Capture the cell that displays the provided text and extract its [x, y] central coordinate. 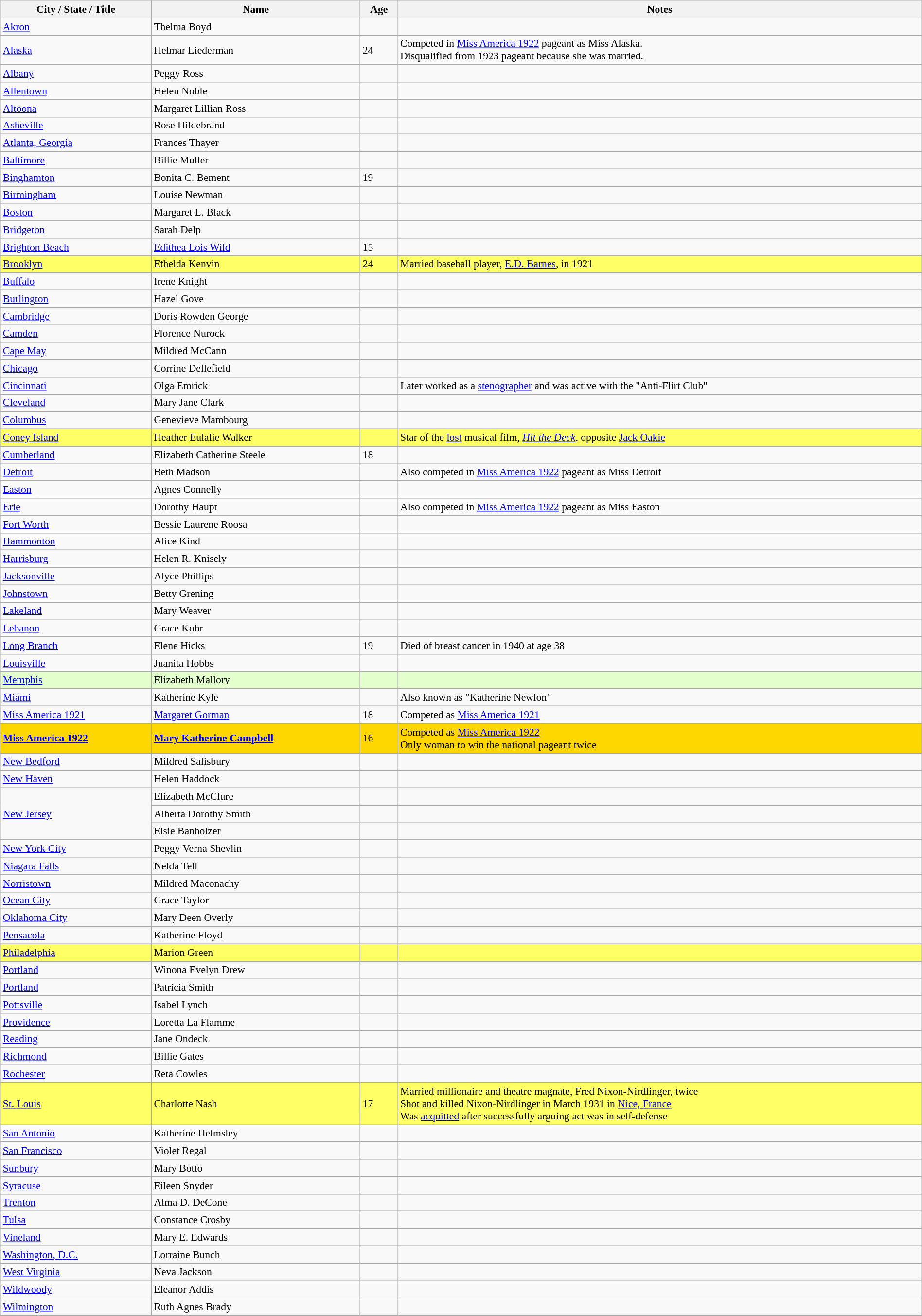
Genevieve Mambourg [256, 420]
Agnes Connelly [256, 490]
New Bedford [76, 762]
Patricia Smith [256, 988]
Coney Island [76, 438]
Alyce Phillips [256, 577]
Miss America 1922 [76, 739]
16 [379, 739]
Helen R. Knisely [256, 559]
Memphis [76, 680]
Easton [76, 490]
Miami [76, 698]
Age [379, 9]
Wilmington [76, 1307]
Detroit [76, 472]
Jacksonville [76, 577]
Competed in Miss America 1922 pageant as Miss Alaska.Disqualified from 1923 pageant because she was married. [659, 50]
Sunbury [76, 1168]
Cape May [76, 351]
Helmar Liederman [256, 50]
Alice Kind [256, 541]
Akron [76, 27]
Mildred Maconachy [256, 883]
Camden [76, 334]
Hazel Gove [256, 299]
Billie Gates [256, 1057]
Harrisburg [76, 559]
Margaret L. Black [256, 213]
Elizabeth Catherine Steele [256, 455]
Baltimore [76, 161]
Married baseball player, E.D. Barnes, in 1921 [659, 264]
Thelma Boyd [256, 27]
Lakeland [76, 611]
Louise Newman [256, 195]
New Haven [76, 779]
Ocean City [76, 901]
Mary Katherine Campbell [256, 739]
Died of breast cancer in 1940 at age 38 [659, 646]
Frances Thayer [256, 143]
Sarah Delp [256, 230]
Alaska [76, 50]
Philadelphia [76, 953]
Neva Jackson [256, 1272]
Star of the lost musical film, Hit the Deck, opposite Jack Oakie [659, 438]
Mary E. Edwards [256, 1238]
Irene Knight [256, 282]
Cumberland [76, 455]
Boston [76, 213]
Margaret Gorman [256, 715]
Atlanta, Georgia [76, 143]
Elsie Banholzer [256, 831]
Hammonton [76, 541]
Buffalo [76, 282]
Mary Deen Overly [256, 918]
17 [379, 1103]
Birmingham [76, 195]
Columbus [76, 420]
Margaret Lillian Ross [256, 108]
Marion Green [256, 953]
Elene Hicks [256, 646]
Billie Muller [256, 161]
New Jersey [76, 814]
Tulsa [76, 1220]
Bridgeton [76, 230]
Also known as "Katherine Newlon" [659, 698]
Violet Regal [256, 1151]
Name [256, 9]
Doris Rowden George [256, 316]
Cincinnati [76, 386]
Peggy Verna Shevlin [256, 849]
Jane Ondeck [256, 1039]
Bonita C. Bement [256, 178]
Washington, D.C. [76, 1255]
Dorothy Haupt [256, 507]
Chicago [76, 368]
West Virginia [76, 1272]
Corrine Dellefield [256, 368]
Loretta La Flamme [256, 1022]
Pottsville [76, 1005]
Altoona [76, 108]
Elizabeth McClure [256, 797]
Isabel Lynch [256, 1005]
City / State / Title [76, 9]
Allentown [76, 91]
Trenton [76, 1203]
Betty Grening [256, 594]
Bessie Laurene Roosa [256, 524]
Ruth Agnes Brady [256, 1307]
Mary Weaver [256, 611]
Eleanor Addis [256, 1290]
Providence [76, 1022]
Rochester [76, 1074]
Edithea Lois Wild [256, 247]
Cleveland [76, 403]
Brooklyn [76, 264]
Syracuse [76, 1186]
Albany [76, 74]
Eileen Snyder [256, 1186]
Olga Emrick [256, 386]
Peggy Ross [256, 74]
Constance Crosby [256, 1220]
Mary Botto [256, 1168]
Ethelda Kenvin [256, 264]
Miss America 1921 [76, 715]
Competed as Miss America 1922Only woman to win the national pageant twice [659, 739]
Notes [659, 9]
Alma D. DeCone [256, 1203]
Brighton Beach [76, 247]
Mildred Salisbury [256, 762]
Alberta Dorothy Smith [256, 814]
Asheville [76, 126]
Elizabeth Mallory [256, 680]
St. Louis [76, 1103]
Norristown [76, 883]
Burlington [76, 299]
Heather Eulalie Walker [256, 438]
Cambridge [76, 316]
Beth Madson [256, 472]
Winona Evelyn Drew [256, 970]
Richmond [76, 1057]
Florence Nurock [256, 334]
Charlotte Nash [256, 1103]
Wildwoody [76, 1290]
Johnstown [76, 594]
Fort Worth [76, 524]
Helen Noble [256, 91]
Mary Jane Clark [256, 403]
Oklahoma City [76, 918]
Juanita Hobbs [256, 663]
Niagara Falls [76, 866]
Mildred McCann [256, 351]
Pensacola [76, 936]
Grace Kohr [256, 629]
Also competed in Miss America 1922 pageant as Miss Detroit [659, 472]
15 [379, 247]
San Francisco [76, 1151]
Louisville [76, 663]
Long Branch [76, 646]
Later worked as a stenographer and was active with the "Anti-Flirt Club" [659, 386]
Reading [76, 1039]
Lebanon [76, 629]
Katherine Floyd [256, 936]
Katherine Helmsley [256, 1134]
Reta Cowles [256, 1074]
San Antonio [76, 1134]
Erie [76, 507]
Helen Haddock [256, 779]
Rose Hildebrand [256, 126]
Binghamton [76, 178]
Nelda Tell [256, 866]
Competed as Miss America 1921 [659, 715]
Also competed in Miss America 1922 pageant as Miss Easton [659, 507]
Vineland [76, 1238]
New York City [76, 849]
Grace Taylor [256, 901]
Lorraine Bunch [256, 1255]
Katherine Kyle [256, 698]
